Search for the cell housing the specified text and yield its [x, y] center coordinate. 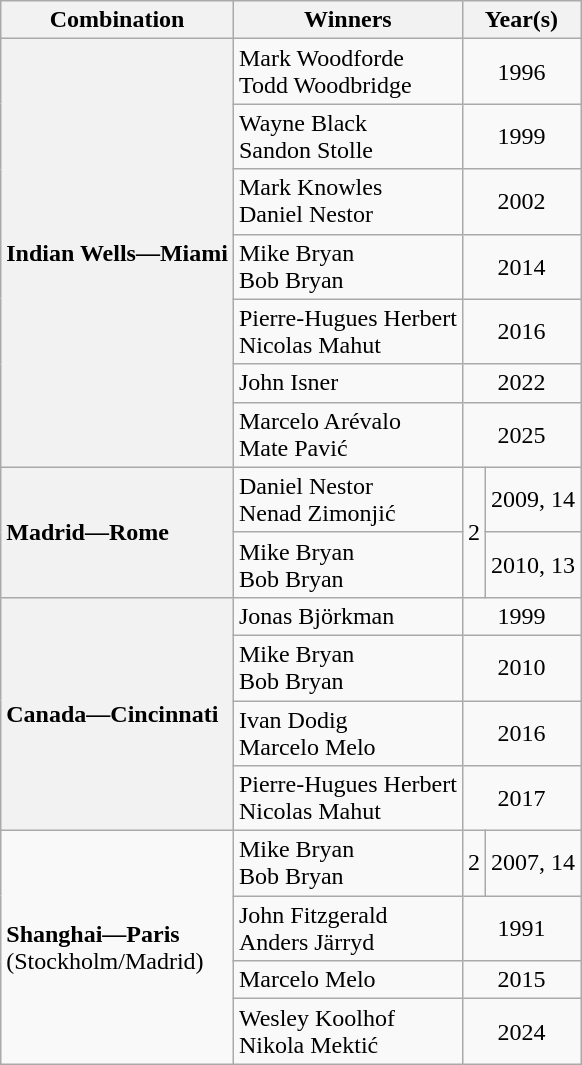
Daniel Nestor Nenad Zimonjić [348, 500]
2014 [521, 266]
1991 [521, 928]
2024 [521, 1032]
1996 [521, 72]
2015 [521, 980]
Combination [118, 20]
John Isner [348, 383]
Jonas Björkman [348, 616]
Mark Knowles Daniel Nestor [348, 202]
2010 [521, 668]
Winners [348, 20]
Indian Wells—Miami [118, 253]
Madrid—Rome [118, 532]
2025 [521, 434]
2007, 14 [532, 864]
Wayne Black Sandon Stolle [348, 136]
Ivan Dodig Marcelo Melo [348, 732]
John Fitzgerald Anders Järryd [348, 928]
2022 [521, 383]
Year(s) [521, 20]
Canada—Cincinnati [118, 714]
2010, 13 [532, 564]
Marcelo Arévalo Mate Pavić [348, 434]
Shanghai—Paris(Stockholm/Madrid) [118, 948]
2017 [521, 798]
2002 [521, 202]
Mark Woodforde Todd Woodbridge [348, 72]
Wesley Koolhof Nikola Mektić [348, 1032]
2009, 14 [532, 500]
Marcelo Melo [348, 980]
